Provide the [X, Y] coordinate of the cell's center where the given text is located.  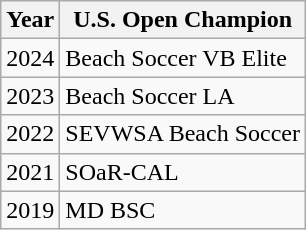
Beach Soccer VB Elite [183, 58]
2019 [30, 210]
2024 [30, 58]
MD BSC [183, 210]
SOaR-CAL [183, 172]
2021 [30, 172]
2022 [30, 134]
SEVWSA Beach Soccer [183, 134]
U.S. Open Champion [183, 20]
Year [30, 20]
Beach Soccer LA [183, 96]
2023 [30, 96]
